Extract the (x, y) coordinate from the center of the cell holding the provided text.  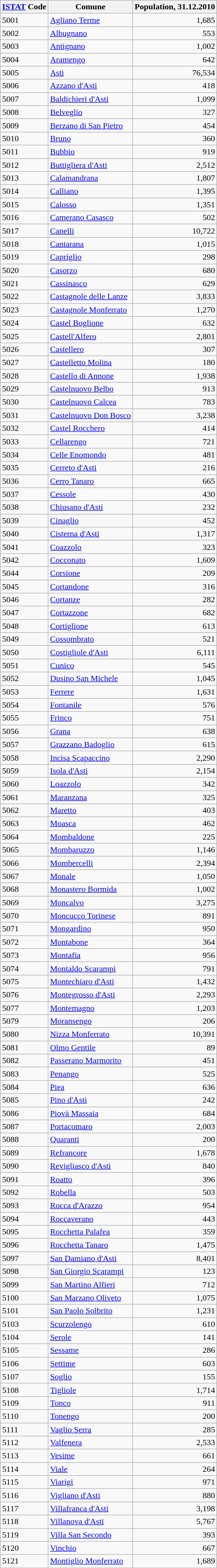
Moncucco Torinese (90, 916)
216 (175, 468)
209 (175, 573)
180 (175, 362)
Sessame (90, 1350)
1,203 (175, 1008)
3,833 (175, 297)
1,609 (175, 560)
ISTAT Code (24, 7)
1,678 (175, 1153)
2,533 (175, 1443)
751 (175, 718)
Montabone (90, 942)
360 (175, 138)
Vigliano d'Asti (90, 1495)
5101 (24, 1311)
5092 (24, 1192)
5065 (24, 850)
Montemagno (90, 1008)
5005 (24, 73)
264 (175, 1469)
5090 (24, 1166)
89 (175, 1048)
5088 (24, 1140)
5004 (24, 60)
3,275 (175, 903)
5021 (24, 283)
5031 (24, 415)
1,714 (175, 1390)
5045 (24, 587)
971 (175, 1482)
5047 (24, 613)
Revigliasco d'Asti (90, 1166)
5110 (24, 1416)
5038 (24, 507)
Maranzana (90, 797)
Isola d'Asti (90, 771)
Passerano Marmorito (90, 1061)
Piea (90, 1087)
5059 (24, 771)
629 (175, 283)
Belveglio (90, 112)
721 (175, 442)
5093 (24, 1205)
Roatto (90, 1179)
Mongardino (90, 929)
5111 (24, 1430)
5079 (24, 1021)
791 (175, 968)
5001 (24, 20)
Calamandrana (90, 178)
913 (175, 389)
5077 (24, 1008)
5037 (24, 494)
Moncalvo (90, 903)
5099 (24, 1285)
141 (175, 1337)
5016 (24, 218)
5119 (24, 1535)
840 (175, 1166)
Calosso (90, 205)
Maretto (90, 810)
5,767 (175, 1522)
Rocca d'Arazzo (90, 1205)
911 (175, 1403)
Cunico (90, 665)
632 (175, 323)
414 (175, 428)
5010 (24, 138)
298 (175, 257)
Quaranti (90, 1140)
418 (175, 86)
5054 (24, 705)
Montaldo Scarampi (90, 968)
316 (175, 587)
Castagnole delle Lanze (90, 297)
206 (175, 1021)
956 (175, 955)
Castel Rocchero (90, 428)
Robella (90, 1192)
Castelnuovo Calcea (90, 402)
San Paolo Solbrito (90, 1311)
1,432 (175, 981)
5022 (24, 297)
Grana (90, 731)
Azzano d'Asti (90, 86)
5094 (24, 1218)
5013 (24, 178)
576 (175, 705)
Cortanze (90, 600)
Cerro Tanaro (90, 481)
5091 (24, 1179)
Coazzolo (90, 547)
5064 (24, 837)
364 (175, 942)
Frinco (90, 718)
Corsione (90, 573)
2,290 (175, 758)
5040 (24, 534)
5112 (24, 1443)
5029 (24, 389)
Cossombrato (90, 639)
5082 (24, 1061)
327 (175, 112)
5002 (24, 33)
Aramengo (90, 60)
880 (175, 1495)
5089 (24, 1153)
Vaglio Serra (90, 1430)
5056 (24, 731)
76,534 (175, 73)
603 (175, 1363)
5118 (24, 1522)
Capriglio (90, 257)
5012 (24, 165)
610 (175, 1324)
5053 (24, 692)
242 (175, 1100)
5072 (24, 942)
2,293 (175, 995)
Serole (90, 1337)
5041 (24, 547)
1,050 (175, 876)
359 (175, 1232)
5097 (24, 1258)
5095 (24, 1232)
5116 (24, 1495)
Ferrere (90, 692)
Grazzano Badoglio (90, 744)
5103 (24, 1324)
Mombaruzzo (90, 850)
1,631 (175, 692)
1,938 (175, 375)
5086 (24, 1113)
Penango (90, 1074)
2,154 (175, 771)
San Giorgio Scarampi (90, 1271)
5084 (24, 1087)
452 (175, 520)
5115 (24, 1482)
Pino d'Asti (90, 1100)
393 (175, 1535)
Cortazzone (90, 613)
Cerreto d'Asti (90, 468)
5035 (24, 468)
5017 (24, 231)
454 (175, 125)
Cortandone (90, 587)
5024 (24, 323)
10,722 (175, 231)
5083 (24, 1074)
613 (175, 626)
5008 (24, 112)
5109 (24, 1403)
545 (175, 665)
1,146 (175, 850)
Mombercelli (90, 863)
682 (175, 613)
5050 (24, 652)
Berzano di San Pietro (90, 125)
Camerano Casasco (90, 218)
5042 (24, 560)
Tigliole (90, 1390)
Rocchetta Palafea (90, 1232)
Cassinasco (90, 283)
232 (175, 507)
5055 (24, 718)
5034 (24, 455)
Montechiaro d'Asti (90, 981)
Celle Enomondo (90, 455)
638 (175, 731)
Cortiglione (90, 626)
5036 (24, 481)
5120 (24, 1548)
5044 (24, 573)
Nizza Monferrato (90, 1034)
5113 (24, 1456)
5061 (24, 797)
462 (175, 824)
285 (175, 1430)
Villa San Secondo (90, 1535)
Casorzo (90, 270)
5052 (24, 679)
Chiusano d'Asti (90, 507)
123 (175, 1271)
Montegrosso d'Asti (90, 995)
1,231 (175, 1311)
Antignano (90, 46)
712 (175, 1285)
5003 (24, 46)
2,801 (175, 336)
Calliano (90, 191)
1,689 (175, 1561)
Monastero Bormida (90, 889)
481 (175, 455)
Viarigi (90, 1482)
5048 (24, 626)
5087 (24, 1126)
Monale (90, 876)
Cisterna d'Asti (90, 534)
2,512 (175, 165)
Cessole (90, 494)
307 (175, 349)
5106 (24, 1363)
684 (175, 1113)
5025 (24, 336)
1,395 (175, 191)
Refrancore (90, 1153)
5081 (24, 1048)
5076 (24, 995)
5108 (24, 1390)
5020 (24, 270)
Comune (90, 7)
Bubbio (90, 152)
282 (175, 600)
1,685 (175, 20)
Valfenera (90, 1443)
5100 (24, 1298)
521 (175, 639)
2,394 (175, 863)
451 (175, 1061)
5098 (24, 1271)
5028 (24, 375)
396 (175, 1179)
661 (175, 1456)
5068 (24, 889)
10,391 (175, 1034)
5046 (24, 600)
286 (175, 1350)
5026 (24, 349)
5007 (24, 99)
Castagnole Monferrato (90, 310)
665 (175, 481)
Buttigliera d'Asti (90, 165)
1,045 (175, 679)
Tonco (90, 1403)
5018 (24, 244)
636 (175, 1087)
5011 (24, 152)
Cantarana (90, 244)
5069 (24, 903)
Soglio (90, 1377)
1,807 (175, 178)
Vesime (90, 1456)
5033 (24, 442)
342 (175, 784)
5071 (24, 929)
Vinchio (90, 1548)
1,351 (175, 205)
Viale (90, 1469)
Cinaglio (90, 520)
5062 (24, 810)
Castelnuovo Belbo (90, 389)
1,015 (175, 244)
5027 (24, 362)
5060 (24, 784)
642 (175, 60)
Incisa Scapaccino (90, 758)
San Marzano Oliveto (90, 1298)
Cellarengo (90, 442)
225 (175, 837)
5117 (24, 1508)
1,317 (175, 534)
Canelli (90, 231)
5067 (24, 876)
Baldichieri d'Asti (90, 99)
5085 (24, 1100)
891 (175, 916)
5014 (24, 191)
3,238 (175, 415)
Rocchetta Tanaro (90, 1245)
323 (175, 547)
Dusino San Michele (90, 679)
Moasca (90, 824)
San Damiano d'Asti (90, 1258)
Loazzolo (90, 784)
443 (175, 1218)
325 (175, 797)
San Martino Alfieri (90, 1285)
Settime (90, 1363)
Moransengo (90, 1021)
919 (175, 152)
2,003 (175, 1126)
5121 (24, 1561)
5063 (24, 824)
Castelnuovo Don Bosco (90, 415)
5058 (24, 758)
155 (175, 1377)
Piovà Massaia (90, 1113)
Roccaverano (90, 1218)
Olmo Gentile (90, 1048)
667 (175, 1548)
Castelletto Molina (90, 362)
Tonengo (90, 1416)
5114 (24, 1469)
525 (175, 1074)
Asti (90, 73)
553 (175, 33)
Fontanile (90, 705)
1,270 (175, 310)
Montiglio Monferrato (90, 1561)
950 (175, 929)
502 (175, 218)
954 (175, 1205)
680 (175, 270)
5009 (24, 125)
5104 (24, 1337)
Population, 31.12.2010 (175, 7)
5105 (24, 1350)
Villafranca d'Asti (90, 1508)
Costigliole d'Asti (90, 652)
Portacomaro (90, 1126)
615 (175, 744)
Castel Boglione (90, 323)
Agliano Terme (90, 20)
Villanova d'Asti (90, 1522)
403 (175, 810)
5075 (24, 981)
Castellero (90, 349)
5051 (24, 665)
5070 (24, 916)
783 (175, 402)
5057 (24, 744)
5032 (24, 428)
5019 (24, 257)
5107 (24, 1377)
5039 (24, 520)
5049 (24, 639)
Albugnano (90, 33)
Castello di Annone (90, 375)
1,475 (175, 1245)
5080 (24, 1034)
503 (175, 1192)
5096 (24, 1245)
6,111 (175, 652)
5023 (24, 310)
Mombaldone (90, 837)
1,075 (175, 1298)
Castell'Alfero (90, 336)
Bruno (90, 138)
5015 (24, 205)
5066 (24, 863)
1,099 (175, 99)
3,198 (175, 1508)
Scurzolengo (90, 1324)
8,401 (175, 1258)
5074 (24, 968)
430 (175, 494)
5006 (24, 86)
Montafia (90, 955)
5030 (24, 402)
Cocconato (90, 560)
5073 (24, 955)
